Identify which cell holds the provided text, then report its [X, Y] central coordinate. 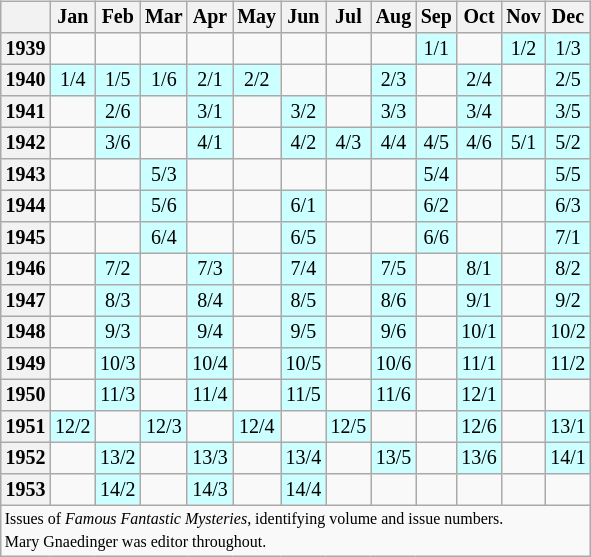
Jan [72, 18]
4/5 [436, 144]
Jun [304, 18]
2/4 [480, 80]
Mar [164, 18]
11/2 [568, 364]
Aug [394, 18]
3/5 [568, 112]
1942 [26, 144]
12/4 [256, 426]
12/6 [480, 426]
8/3 [118, 300]
4/4 [394, 144]
11/4 [210, 394]
10/6 [394, 364]
5/6 [164, 206]
1943 [26, 174]
13/2 [118, 458]
1/6 [164, 80]
6/3 [568, 206]
3/1 [210, 112]
8/2 [568, 268]
7/2 [118, 268]
13/4 [304, 458]
2/2 [256, 80]
Dec [568, 18]
1948 [26, 332]
1944 [26, 206]
6/1 [304, 206]
Jul [348, 18]
1950 [26, 394]
14/1 [568, 458]
1945 [26, 238]
9/1 [480, 300]
10/5 [304, 364]
1947 [26, 300]
9/2 [568, 300]
Apr [210, 18]
6/2 [436, 206]
4/6 [480, 144]
7/4 [304, 268]
9/6 [394, 332]
5/2 [568, 144]
7/3 [210, 268]
5/3 [164, 174]
11/5 [304, 394]
5/5 [568, 174]
1/1 [436, 48]
1952 [26, 458]
Issues of Famous Fantastic Mysteries, identifying volume and issue numbers.Mary Gnaedinger was editor throughout. [296, 531]
6/4 [164, 238]
12/3 [164, 426]
1/4 [72, 80]
1/5 [118, 80]
14/3 [210, 490]
14/4 [304, 490]
4/1 [210, 144]
9/4 [210, 332]
10/4 [210, 364]
13/6 [480, 458]
8/5 [304, 300]
7/5 [394, 268]
2/6 [118, 112]
3/6 [118, 144]
2/3 [394, 80]
6/5 [304, 238]
13/3 [210, 458]
4/3 [348, 144]
11/3 [118, 394]
1940 [26, 80]
9/5 [304, 332]
5/4 [436, 174]
12/2 [72, 426]
11/6 [394, 394]
9/3 [118, 332]
Oct [480, 18]
1/2 [524, 48]
10/1 [480, 332]
14/2 [118, 490]
13/5 [394, 458]
1951 [26, 426]
7/1 [568, 238]
13/1 [568, 426]
6/6 [436, 238]
1949 [26, 364]
1939 [26, 48]
12/1 [480, 394]
10/3 [118, 364]
Sep [436, 18]
1953 [26, 490]
Nov [524, 18]
1941 [26, 112]
5/1 [524, 144]
10/2 [568, 332]
11/1 [480, 364]
Feb [118, 18]
2/5 [568, 80]
1/3 [568, 48]
3/2 [304, 112]
8/4 [210, 300]
3/3 [394, 112]
8/6 [394, 300]
1946 [26, 268]
4/2 [304, 144]
3/4 [480, 112]
12/5 [348, 426]
8/1 [480, 268]
2/1 [210, 80]
May [256, 18]
